Locate the cell with the specified text and output its [X, Y] center coordinate. 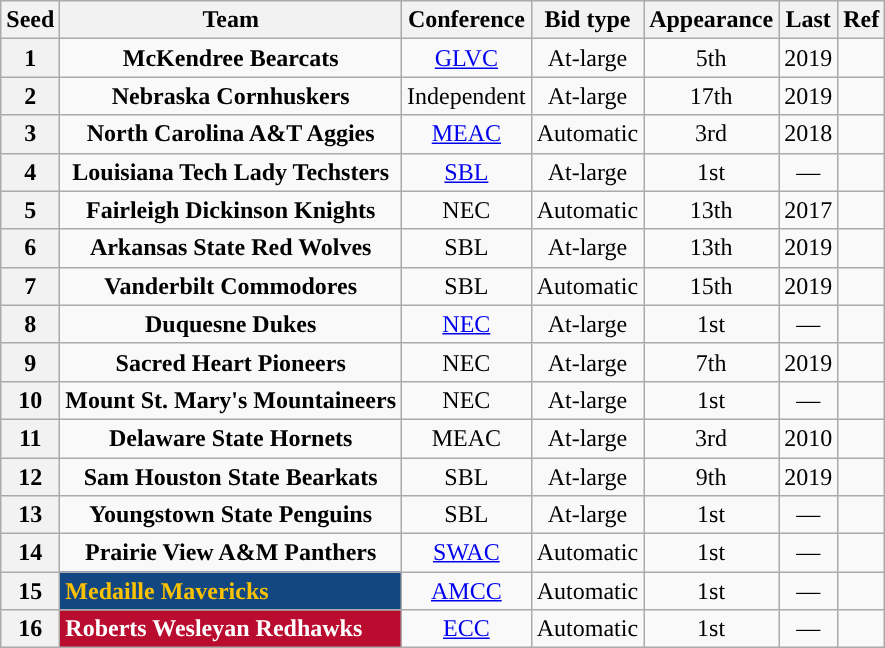
2017 [808, 210]
3 [30, 134]
Roberts Wesleyan Redhawks [231, 629]
4 [30, 172]
North Carolina A&T Aggies [231, 134]
5th [712, 58]
Bid type [587, 20]
Youngstown State Penguins [231, 515]
Team [231, 20]
Nebraska Cornhuskers [231, 96]
Arkansas State Red Wolves [231, 248]
15 [30, 591]
6 [30, 248]
Fairleigh Dickinson Knights [231, 210]
8 [30, 324]
Sam Houston State Bearkats [231, 477]
Last [808, 20]
7th [712, 362]
16 [30, 629]
SWAC [467, 553]
17th [712, 96]
Louisiana Tech Lady Techsters [231, 172]
Sacred Heart Pioneers [231, 362]
2 [30, 96]
Mount St. Mary's Mountaineers [231, 400]
7 [30, 286]
14 [30, 553]
GLVC [467, 58]
1 [30, 58]
Vanderbilt Commodores [231, 286]
13 [30, 515]
2010 [808, 438]
Seed [30, 20]
Independent [467, 96]
9th [712, 477]
5 [30, 210]
McKendree Bearcats [231, 58]
Duquesne Dukes [231, 324]
Delaware State Hornets [231, 438]
12 [30, 477]
ECC [467, 629]
Ref [862, 20]
9 [30, 362]
10 [30, 400]
2018 [808, 134]
AMCC [467, 591]
Conference [467, 20]
11 [30, 438]
15th [712, 286]
Medaille Mavericks [231, 591]
Appearance [712, 20]
Prairie View A&M Panthers [231, 553]
